Output the [x, y] coordinate of the center of the cell containing the given text.  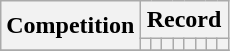
Record [184, 20]
Competition [70, 26]
